Capture the cell that displays the provided text and extract its [X, Y] central coordinate. 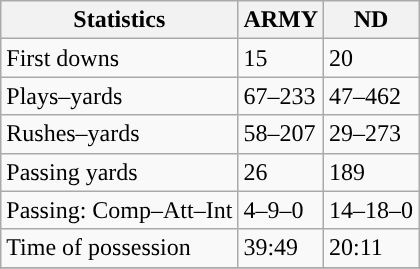
26 [281, 172]
Plays–yards [120, 96]
Passing: Comp–Att–Int [120, 210]
58–207 [281, 134]
189 [372, 172]
39:49 [281, 248]
First downs [120, 58]
67–233 [281, 96]
15 [281, 58]
20 [372, 58]
20:11 [372, 248]
Statistics [120, 20]
14–18–0 [372, 210]
29–273 [372, 134]
Time of possession [120, 248]
47–462 [372, 96]
4–9–0 [281, 210]
Passing yards [120, 172]
Rushes–yards [120, 134]
ARMY [281, 20]
ND [372, 20]
